Output the [X, Y] coordinate of the center of the cell containing the given text.  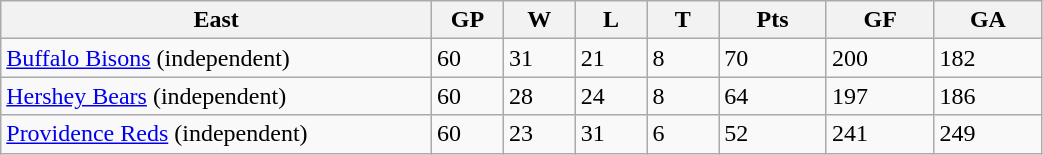
23 [539, 134]
Providence Reds (independent) [216, 134]
6 [683, 134]
T [683, 20]
Pts [773, 20]
Hershey Bears (independent) [216, 96]
GP [468, 20]
21 [611, 58]
East [216, 20]
L [611, 20]
GF [880, 20]
241 [880, 134]
64 [773, 96]
GA [988, 20]
249 [988, 134]
197 [880, 96]
Buffalo Bisons (independent) [216, 58]
W [539, 20]
70 [773, 58]
28 [539, 96]
182 [988, 58]
200 [880, 58]
24 [611, 96]
186 [988, 96]
52 [773, 134]
